Return the (x, y) coordinate for the center point of the cell that contains the specified text.  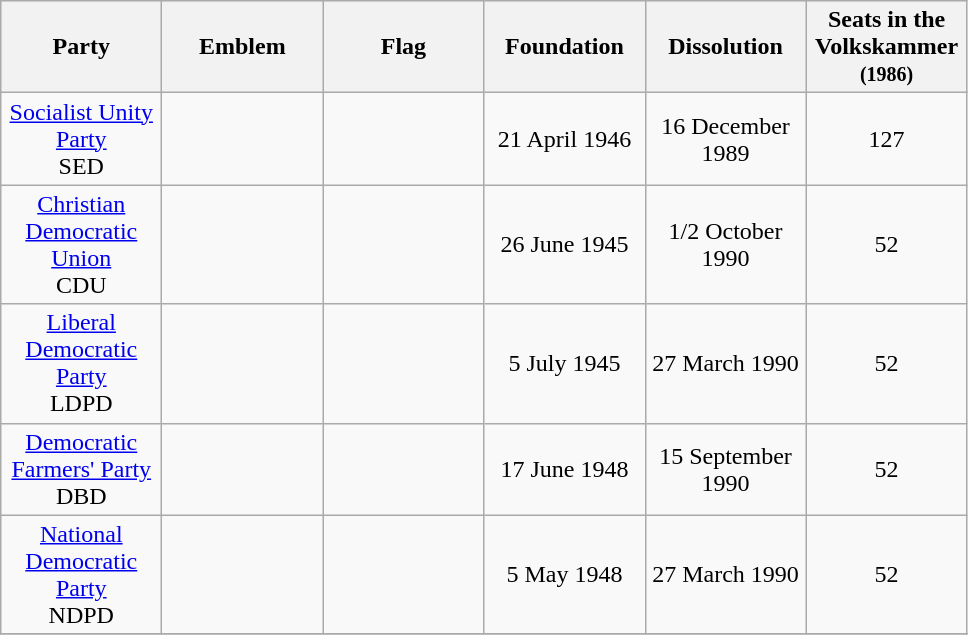
21 April 1946 (564, 139)
Foundation (564, 47)
Liberal Democratic PartyLDPD (82, 364)
17 June 1948 (564, 469)
127 (886, 139)
National Democratic PartyNDPD (82, 574)
1/2 October 1990 (726, 244)
Socialist Unity PartySED (82, 139)
Seats in the Volkskammer (1986) (886, 47)
5 July 1945 (564, 364)
Party (82, 47)
15 September 1990 (726, 469)
Dissolution (726, 47)
Democratic Farmers' PartyDBD (82, 469)
16 December 1989 (726, 139)
5 May 1948 (564, 574)
Emblem (242, 47)
26 June 1945 (564, 244)
Christian Democratic UnionCDU (82, 244)
Flag (404, 47)
